Scan for the cell matching the given text and deliver its (X, Y) coordinate at center. 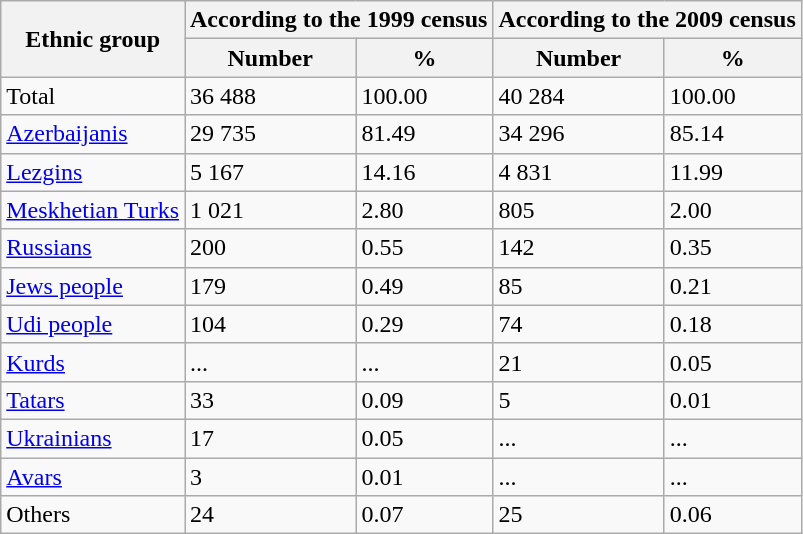
3 (270, 477)
Others (93, 515)
0.18 (732, 324)
0.49 (424, 286)
40 284 (578, 96)
Avars (93, 477)
Russians (93, 248)
Ethnic group (93, 39)
Kurds (93, 362)
0.21 (732, 286)
Ukrainians (93, 438)
Lezgins (93, 172)
0.29 (424, 324)
104 (270, 324)
Tatars (93, 400)
11.99 (732, 172)
200 (270, 248)
74 (578, 324)
85.14 (732, 134)
5 (578, 400)
According to the 1999 census (338, 20)
2.80 (424, 210)
21 (578, 362)
Jews people (93, 286)
81.49 (424, 134)
0.06 (732, 515)
2.00 (732, 210)
33 (270, 400)
36 488 (270, 96)
Azerbaijanis (93, 134)
0.55 (424, 248)
17 (270, 438)
Udi people (93, 324)
29 735 (270, 134)
24 (270, 515)
85 (578, 286)
4 831 (578, 172)
0.35 (732, 248)
According to the 2009 census (647, 20)
5 167 (270, 172)
805 (578, 210)
25 (578, 515)
0.09 (424, 400)
Total (93, 96)
0.07 (424, 515)
14.16 (424, 172)
Meskhetian Turks (93, 210)
179 (270, 286)
142 (578, 248)
1 021 (270, 210)
34 296 (578, 134)
